Return the [x, y] coordinate for the center point of the cell that contains the specified text.  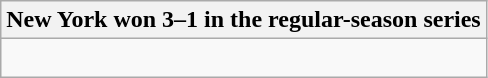
New York won 3–1 in the regular-season series [244, 20]
